Determine the (X, Y) coordinate at the center of the cell enclosing the given text.  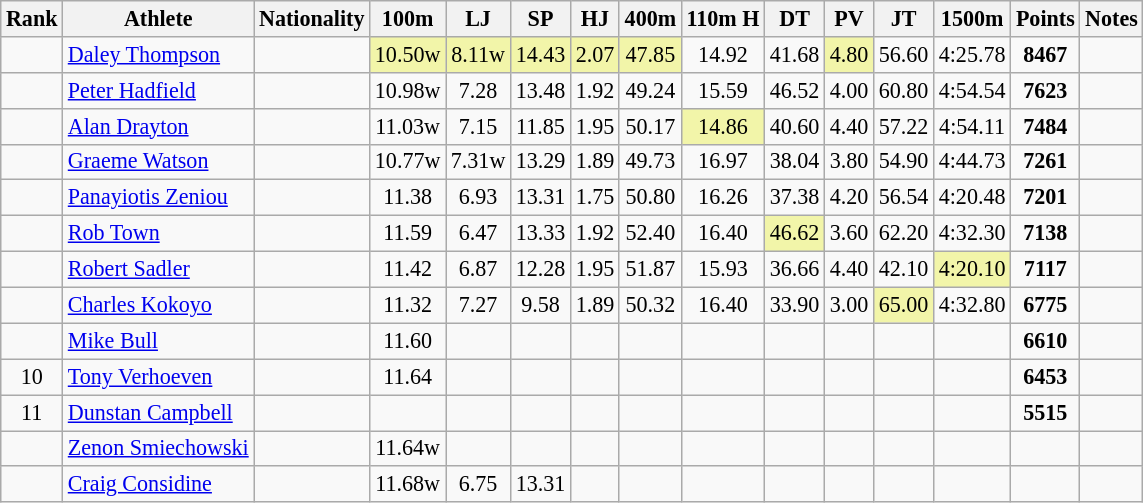
7623 (1046, 90)
6.93 (478, 198)
7201 (1046, 198)
62.20 (904, 233)
9.58 (540, 305)
6.87 (478, 269)
Nationality (312, 18)
Peter Hadfield (158, 90)
56.60 (904, 54)
Athlete (158, 18)
Panayiotis Zeniou (158, 198)
HJ (594, 18)
49.73 (650, 162)
Points (1046, 18)
15.93 (722, 269)
12.28 (540, 269)
Zenon Smiechowski (158, 448)
11 (32, 412)
100m (408, 18)
14.86 (722, 126)
4:54.54 (972, 90)
4.00 (850, 90)
13.48 (540, 90)
60.80 (904, 90)
50.80 (650, 198)
4:44.73 (972, 162)
11.85 (540, 126)
4.80 (850, 54)
11.32 (408, 305)
3.80 (850, 162)
33.90 (795, 305)
8.11w (478, 54)
7.28 (478, 90)
6453 (1046, 377)
LJ (478, 18)
Alan Drayton (158, 126)
6.47 (478, 233)
7.15 (478, 126)
Rank (32, 18)
JT (904, 18)
3.60 (850, 233)
46.62 (795, 233)
16.97 (722, 162)
Notes (1112, 18)
4:32.30 (972, 233)
8467 (1046, 54)
7117 (1046, 269)
4:32.80 (972, 305)
PV (850, 18)
SP (540, 18)
Mike Bull (158, 341)
15.59 (722, 90)
54.90 (904, 162)
Craig Considine (158, 484)
7.27 (478, 305)
11.38 (408, 198)
4:25.78 (972, 54)
Tony Verhoeven (158, 377)
13.33 (540, 233)
4:20.48 (972, 198)
6610 (1046, 341)
1.75 (594, 198)
10.77w (408, 162)
65.00 (904, 305)
41.68 (795, 54)
38.04 (795, 162)
14.92 (722, 54)
2.07 (594, 54)
Rob Town (158, 233)
6.75 (478, 484)
11.64 (408, 377)
13.29 (540, 162)
Dunstan Campbell (158, 412)
42.10 (904, 269)
46.52 (795, 90)
4:54.11 (972, 126)
37.38 (795, 198)
51.87 (650, 269)
DT (795, 18)
14.43 (540, 54)
40.60 (795, 126)
Graeme Watson (158, 162)
11.60 (408, 341)
3.00 (850, 305)
11.03w (408, 126)
6775 (1046, 305)
47.85 (650, 54)
11.64w (408, 448)
10.50w (408, 54)
49.24 (650, 90)
110m H (722, 18)
11.68w (408, 484)
Charles Kokoyo (158, 305)
7484 (1046, 126)
Daley Thompson (158, 54)
5515 (1046, 412)
400m (650, 18)
36.66 (795, 269)
7138 (1046, 233)
50.32 (650, 305)
16.26 (722, 198)
10 (32, 377)
56.54 (904, 198)
10.98w (408, 90)
7.31w (478, 162)
Robert Sadler (158, 269)
57.22 (904, 126)
4.20 (850, 198)
52.40 (650, 233)
11.42 (408, 269)
7261 (1046, 162)
1500m (972, 18)
50.17 (650, 126)
4:20.10 (972, 269)
11.59 (408, 233)
